Extract the [X, Y] coordinate from the center of the cell holding the provided text.  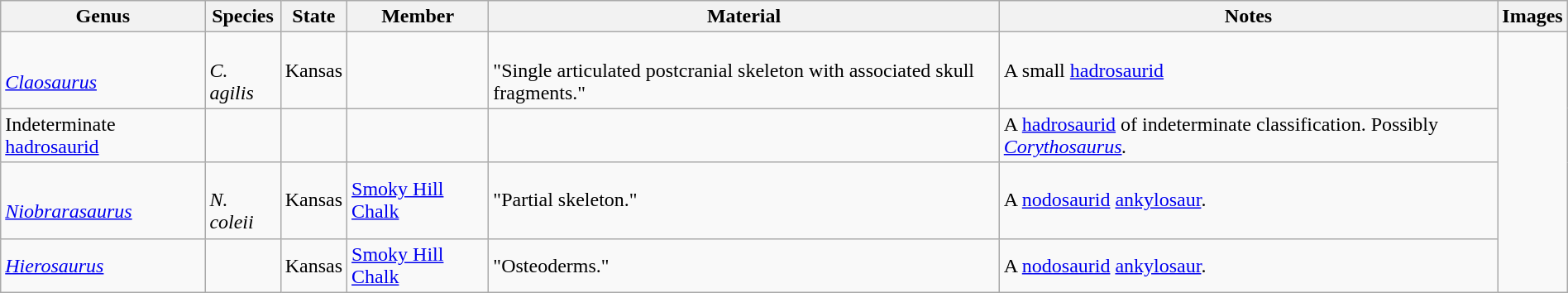
Hierosaurus [103, 265]
Claosaurus [103, 70]
Notes [1249, 17]
Material [744, 17]
N. coleii [243, 200]
Genus [103, 17]
Images [1532, 17]
A small hadrosaurid [1249, 70]
Species [243, 17]
C. agilis [243, 70]
Member [418, 17]
"Single articulated postcranial skeleton with associated skull fragments." [744, 70]
Indeterminate hadrosaurid [103, 136]
A hadrosaurid of indeterminate classification. Possibly Corythosaurus. [1249, 136]
Niobrarasaurus [103, 200]
"Partial skeleton." [744, 200]
"Osteoderms." [744, 265]
State [313, 17]
